Output the (X, Y) coordinate of the center of the cell containing the given text.  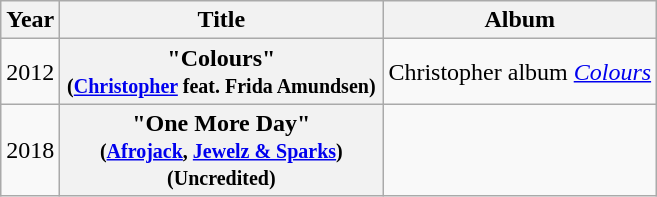
Title (222, 20)
"Colours"(Christopher feat. Frida Amundsen) (222, 72)
Album (520, 20)
2012 (30, 72)
Christopher album Colours (520, 72)
Year (30, 20)
2018 (30, 150)
"One More Day"(Afrojack, Jewelz & Sparks) (Uncredited) (222, 150)
